Capture the cell that displays the provided text and extract its (X, Y) central coordinate. 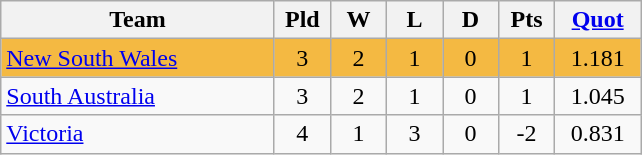
Team (138, 20)
Pts (527, 20)
South Australia (138, 96)
Pld (302, 20)
1.181 (598, 58)
D (470, 20)
New South Wales (138, 58)
0.831 (598, 134)
W (358, 20)
-2 (527, 134)
Quot (598, 20)
L (414, 20)
1.045 (598, 96)
Victoria (138, 134)
4 (302, 134)
